Pinpoint the cell where the given text exists, returning its (x, y) midpoint coordinate. 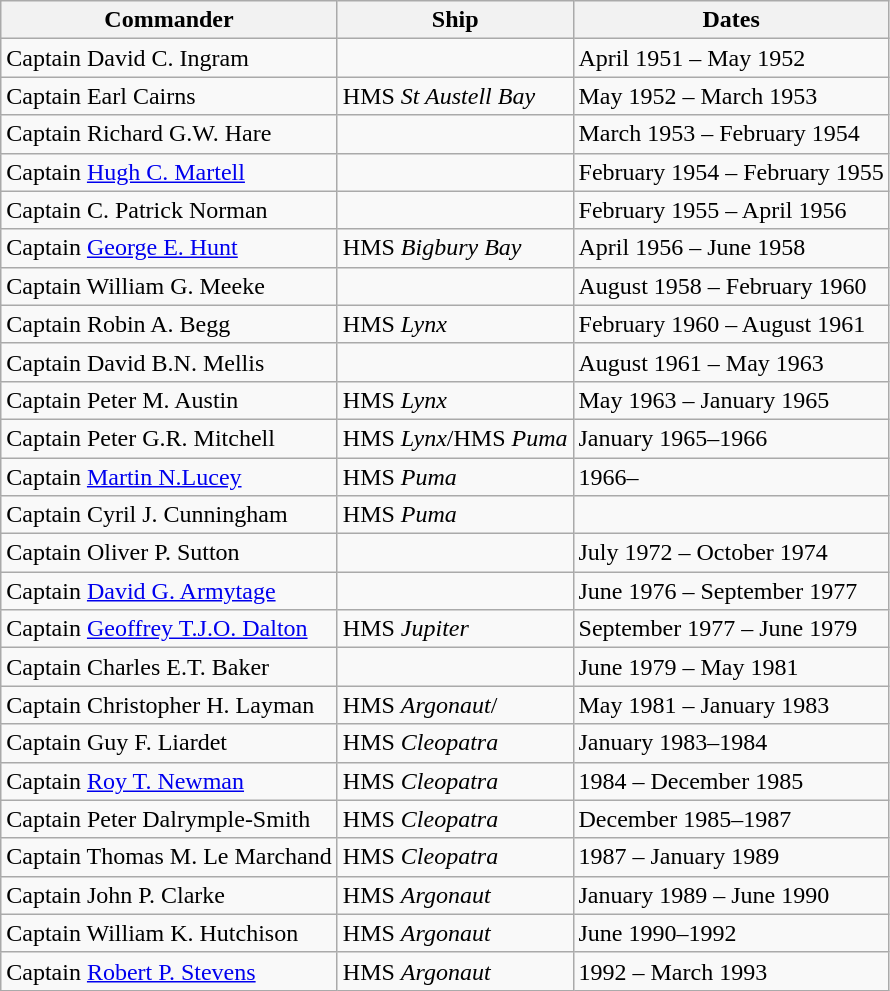
April 1951 – May 1952 (731, 58)
Captain Geoffrey T.J.O. Dalton (170, 629)
1987 – January 1989 (731, 857)
Captain Roy T. Newman (170, 781)
July 1972 – October 1974 (731, 553)
Captain Guy F. Liardet (170, 743)
Captain Peter G.R. Mitchell (170, 438)
June 1979 – May 1981 (731, 667)
January 1965–1966 (731, 438)
Captain William G. Meeke (170, 286)
Captain Cyril J. Cunningham (170, 515)
HMS St Austell Bay (455, 96)
August 1958 – February 1960 (731, 286)
HMS Jupiter (455, 629)
February 1955 – April 1956 (731, 210)
Captain Martin N.Lucey (170, 477)
Captain George E. Hunt (170, 248)
Commander (170, 20)
February 1954 – February 1955 (731, 172)
May 1963 – January 1965 (731, 400)
Captain Richard G.W. Hare (170, 134)
HMS Lynx/HMS Puma (455, 438)
Captain Christopher H. Layman (170, 705)
Captain Earl Cairns (170, 96)
Captain Peter M. Austin (170, 400)
Captain David B.N. Mellis (170, 362)
May 1981 – January 1983 (731, 705)
Captain Robert P. Stevens (170, 971)
Captain C. Patrick Norman (170, 210)
August 1961 – May 1963 (731, 362)
Ship (455, 20)
Captain John P. Clarke (170, 895)
January 1989 – June 1990 (731, 895)
September 1977 – June 1979 (731, 629)
Captain Robin A. Begg (170, 324)
HMS Argonaut/ (455, 705)
Captain William K. Hutchison (170, 933)
December 1985–1987 (731, 819)
1966– (731, 477)
HMS Bigbury Bay (455, 248)
Captain Thomas M. Le Marchand (170, 857)
April 1956 – June 1958 (731, 248)
Captain Hugh C. Martell (170, 172)
1992 – March 1993 (731, 971)
January 1983–1984 (731, 743)
March 1953 – February 1954 (731, 134)
June 1976 – September 1977 (731, 591)
Captain Oliver P. Sutton (170, 553)
May 1952 – March 1953 (731, 96)
Captain David C. Ingram (170, 58)
Captain Charles E.T. Baker (170, 667)
1984 – December 1985 (731, 781)
Captain Peter Dalrymple-Smith (170, 819)
February 1960 – August 1961 (731, 324)
June 1990–1992 (731, 933)
Dates (731, 20)
Captain David G. Armytage (170, 591)
